Find where the given text appears and provide that cell's center as (x, y) coordinate. 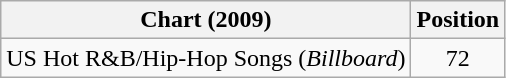
72 (458, 58)
US Hot R&B/Hip-Hop Songs (Billboard) (206, 58)
Chart (2009) (206, 20)
Position (458, 20)
